Find where the given text appears and provide that cell's center as (x, y) coordinate. 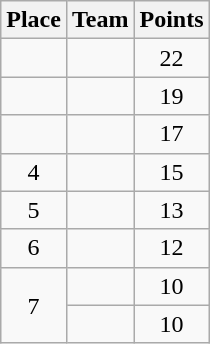
19 (172, 96)
13 (172, 210)
5 (34, 210)
Team (100, 20)
17 (172, 134)
7 (34, 305)
22 (172, 58)
4 (34, 172)
6 (34, 248)
15 (172, 172)
12 (172, 248)
Place (34, 20)
Points (172, 20)
